Provide the (x, y) coordinate of the cell's center where the given text is located.  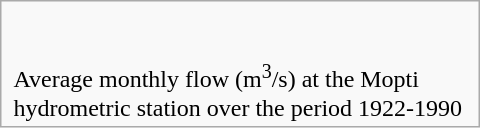
Average monthly flow (m3/s) at the Mopti hydrometric station over the period 1922-1990 (240, 76)
